Determine the [X, Y] coordinate at the center of the cell enclosing the given text.  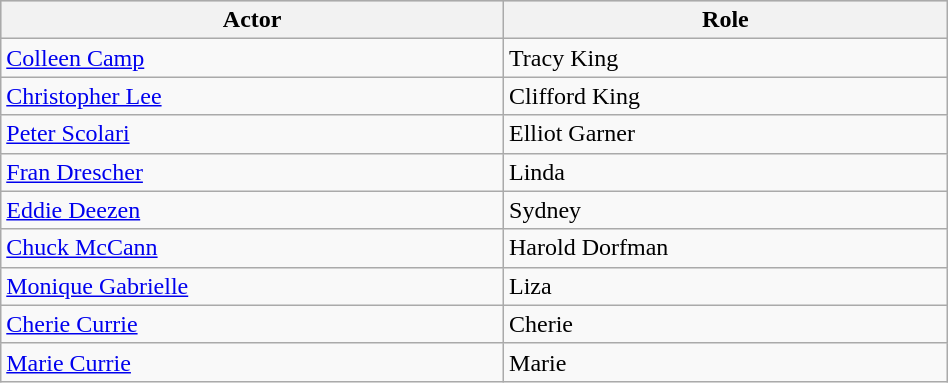
Tracy King [726, 58]
Peter Scolari [252, 134]
Cherie [726, 324]
Monique Gabrielle [252, 286]
Harold Dorfman [726, 248]
Marie [726, 362]
Cherie Currie [252, 324]
Christopher Lee [252, 96]
Actor [252, 20]
Marie Currie [252, 362]
Role [726, 20]
Chuck McCann [252, 248]
Liza [726, 286]
Eddie Deezen [252, 210]
Elliot Garner [726, 134]
Clifford King [726, 96]
Fran Drescher [252, 172]
Sydney [726, 210]
Linda [726, 172]
Colleen Camp [252, 58]
